From the cell containing the given text, extract its center point as [X, Y] coordinate. 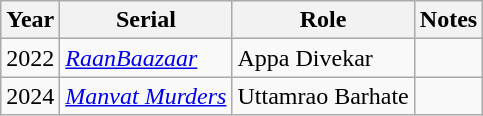
Role [323, 20]
Appa Divekar [323, 58]
2022 [30, 58]
2024 [30, 96]
Manvat Murders [146, 96]
Serial [146, 20]
Uttamrao Barhate [323, 96]
Year [30, 20]
RaanBaazaar [146, 58]
Notes [448, 20]
